Capture the cell that displays the provided text and extract its (x, y) central coordinate. 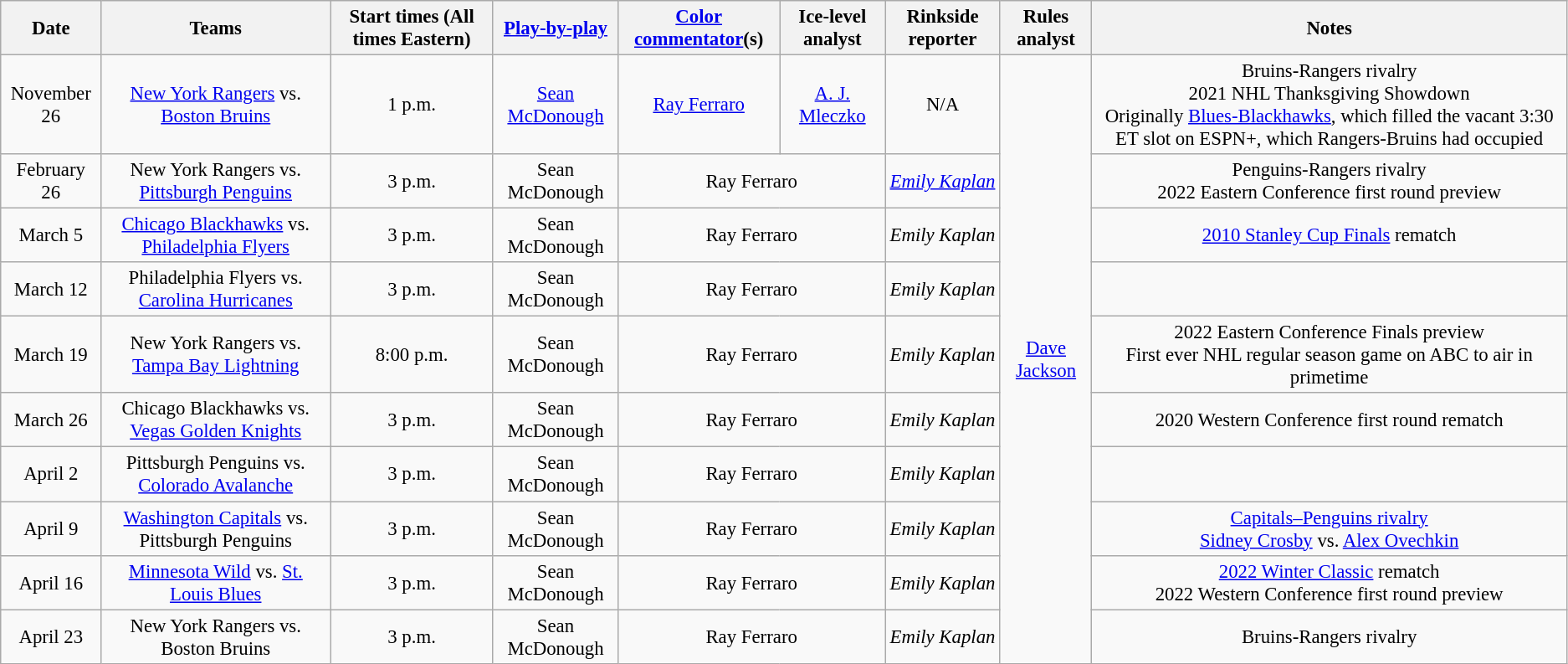
Penguins-Rangers rivalry2022 Eastern Conference first round preview (1330, 181)
Chicago Blackhawks vs. Vegas Golden Knights (216, 420)
April 2 (51, 474)
N/A (942, 106)
Minnesota Wild vs. St. Louis Blues (216, 583)
8:00 p.m. (412, 355)
April 16 (51, 583)
April 9 (51, 529)
Play-by-play (556, 28)
Bruins-Rangers rivalry (1330, 636)
New York Rangers vs. Pittsburgh Penguins (216, 181)
2020 Western Conference first round rematch (1330, 420)
November 26 (51, 106)
Philadelphia Flyers vs. Carolina Hurricanes (216, 290)
March 26 (51, 420)
March 12 (51, 290)
Teams (216, 28)
1 p.m. (412, 106)
2022 Eastern Conference Finals previewFirst ever NHL regular season game on ABC to air in primetime (1330, 355)
Rinkside reporter (942, 28)
Pittsburgh Penguins vs. Colorado Avalanche (216, 474)
March 5 (51, 236)
2022 Winter Classic rematch2022 Western Conference first round preview (1330, 583)
April 23 (51, 636)
A. J. Mleczko (833, 106)
Notes (1330, 28)
Washington Capitals vs. Pittsburgh Penguins (216, 529)
February 26 (51, 181)
Start times (All times Eastern) (412, 28)
Rules analyst (1046, 28)
March 19 (51, 355)
Dave Jackson (1046, 360)
2010 Stanley Cup Finals rematch (1330, 236)
New York Rangers vs. Tampa Bay Lightning (216, 355)
Ice-level analyst (833, 28)
Capitals–Penguins rivalrySidney Crosby vs. Alex Ovechkin (1330, 529)
Chicago Blackhawks vs. Philadelphia Flyers (216, 236)
Date (51, 28)
Color commentator(s) (699, 28)
